Determine the (X, Y) coordinate at the center of the cell enclosing the given text.  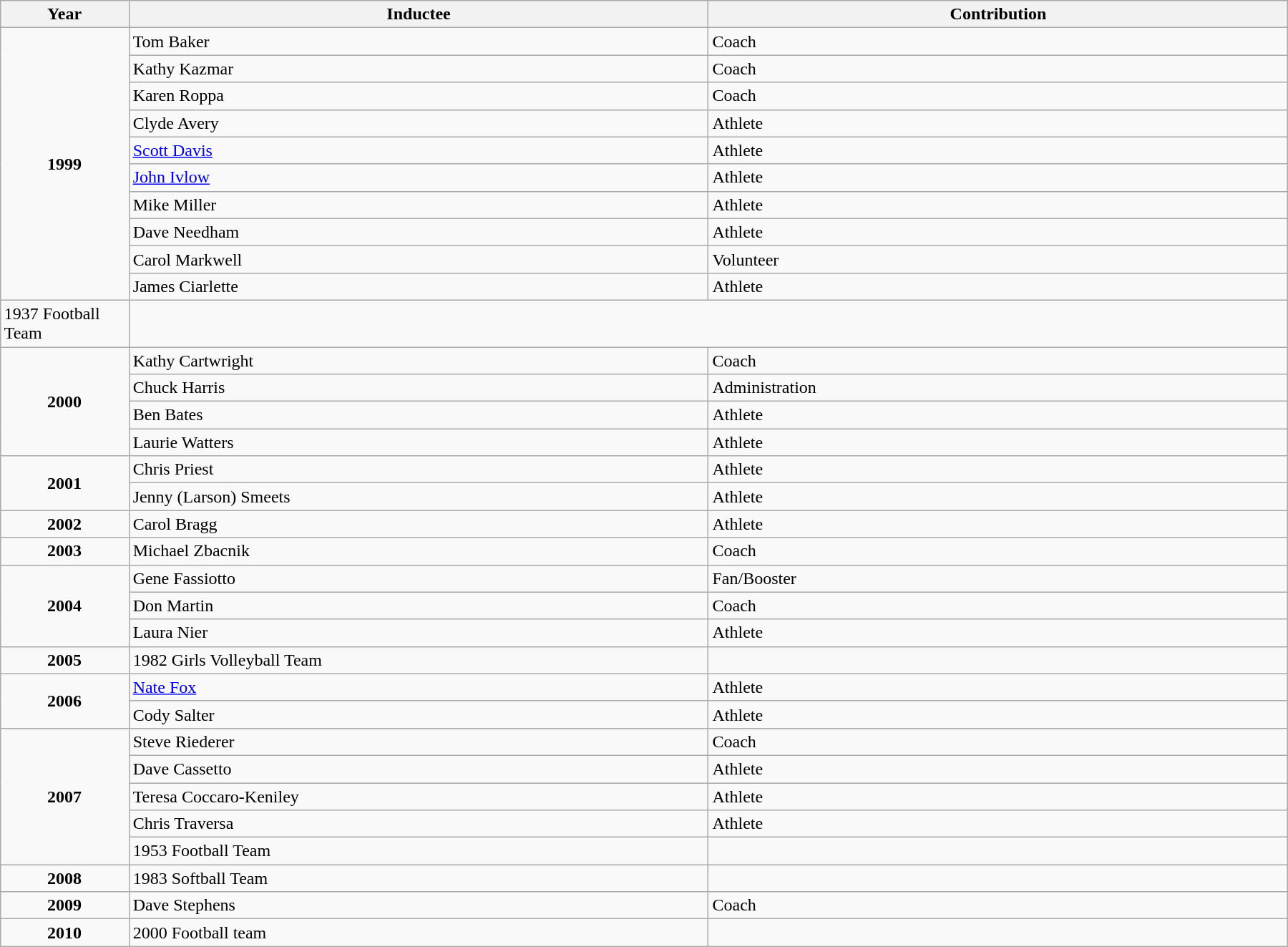
2009 (64, 905)
1982 Girls Volleyball Team (419, 660)
Don Martin (419, 606)
Tom Baker (419, 42)
Fan/Booster (998, 578)
1937 Football Team (64, 324)
2007 (64, 796)
Volunteer (998, 259)
James Ciarlette (419, 286)
Carol Bragg (419, 524)
Administration (998, 388)
Chuck Harris (419, 388)
2000 Football team (419, 933)
Jenny (Larson) Smeets (419, 497)
Clyde Avery (419, 123)
Ben Bates (419, 415)
Chris Priest (419, 470)
Mike Miller (419, 205)
Dave Cassetto (419, 769)
2005 (64, 660)
2001 (64, 483)
Year (64, 14)
2003 (64, 551)
Steve Riederer (419, 742)
2000 (64, 401)
2008 (64, 878)
2002 (64, 524)
2004 (64, 606)
Kathy Cartwright (419, 360)
Scott Davis (419, 150)
Nate Fox (419, 687)
Laura Nier (419, 633)
John Ivlow (419, 178)
Cody Salter (419, 714)
1953 Football Team (419, 851)
Chris Traversa (419, 824)
Teresa Coccaro-Keniley (419, 797)
Dave Stephens (419, 905)
2006 (64, 701)
Kathy Kazmar (419, 69)
Contribution (998, 14)
2010 (64, 933)
1999 (64, 165)
Dave Needham (419, 232)
Carol Markwell (419, 259)
Karen Roppa (419, 96)
Inductee (419, 14)
1983 Softball Team (419, 878)
Laurie Watters (419, 442)
Gene Fassiotto (419, 578)
Michael Zbacnik (419, 551)
